Locate the cell with the specified text and output its [x, y] center coordinate. 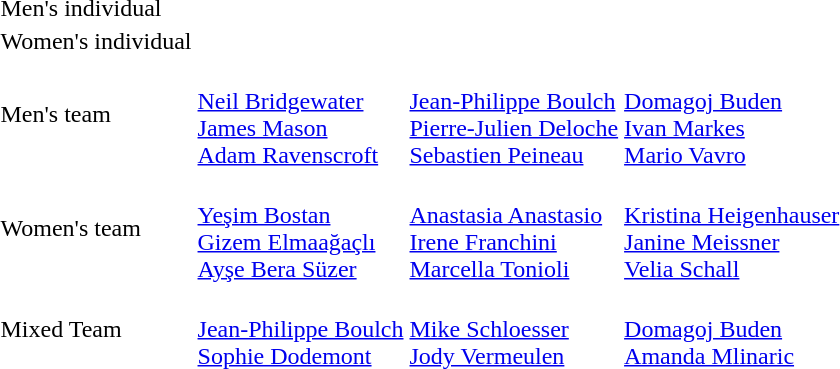
Yeşim BostanGizem ElmaağaçlıAyşe Bera Süzer [300, 228]
Anastasia AnastasioIrene FranchiniMarcella Tonioli [514, 228]
Neil BridgewaterJames MasonAdam Ravenscroft [300, 114]
Jean-Philippe BoulchPierre-Julien DelocheSebastien Peineau [514, 114]
